Provide the (x, y) coordinate of the cell's center where the given text is located.  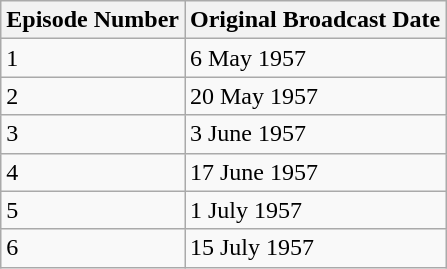
3 (93, 134)
5 (93, 210)
2 (93, 96)
20 May 1957 (314, 96)
1 July 1957 (314, 210)
1 (93, 58)
17 June 1957 (314, 172)
Original Broadcast Date (314, 20)
3 June 1957 (314, 134)
4 (93, 172)
6 (93, 248)
15 July 1957 (314, 248)
Episode Number (93, 20)
6 May 1957 (314, 58)
